Identify which cell holds the provided text, then report its (x, y) central coordinate. 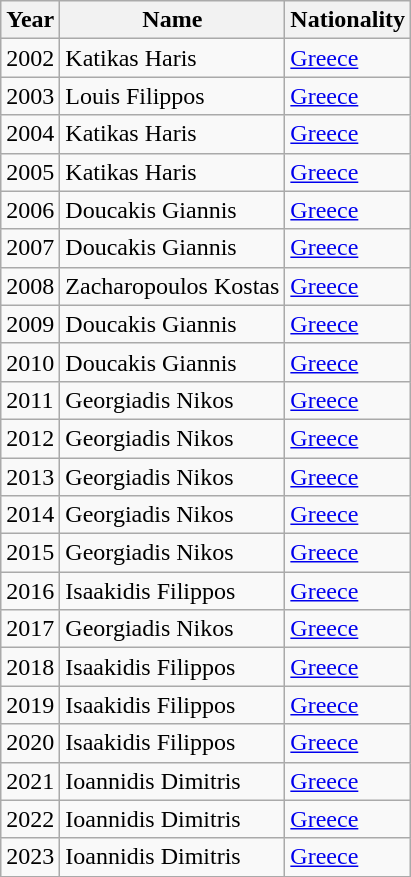
2022 (30, 819)
2011 (30, 400)
Name (172, 20)
2016 (30, 591)
2021 (30, 781)
2019 (30, 705)
2013 (30, 477)
Nationality (348, 20)
2003 (30, 96)
2015 (30, 553)
2002 (30, 58)
2012 (30, 438)
2008 (30, 286)
2014 (30, 515)
Zacharopoulos Kostas (172, 286)
Louis Filippos (172, 96)
2004 (30, 134)
2010 (30, 362)
2018 (30, 667)
2020 (30, 743)
2023 (30, 857)
2007 (30, 248)
2017 (30, 629)
2005 (30, 172)
2006 (30, 210)
2009 (30, 324)
Year (30, 20)
